Capture the cell that displays the provided text and extract its (X, Y) central coordinate. 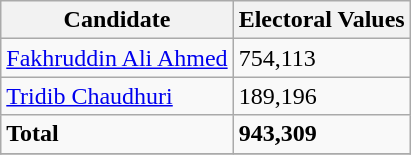
Tridib Chaudhuri (117, 96)
754,113 (322, 58)
Total (117, 134)
189,196 (322, 96)
Candidate (117, 20)
943,309 (322, 134)
Fakhruddin Ali Ahmed (117, 58)
Electoral Values (322, 20)
